Return the (X, Y) coordinate for the center point of the cell that contains the specified text.  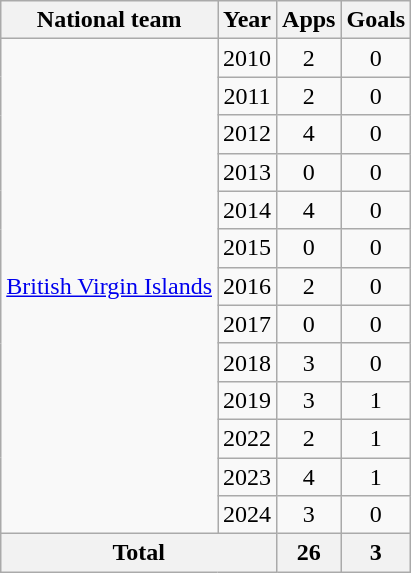
Apps (309, 20)
2019 (248, 400)
2023 (248, 477)
Goals (376, 20)
2013 (248, 172)
2024 (248, 515)
British Virgin Islands (110, 286)
2014 (248, 210)
Total (139, 553)
2018 (248, 362)
2012 (248, 134)
2017 (248, 324)
2015 (248, 248)
Year (248, 20)
26 (309, 553)
2011 (248, 96)
2016 (248, 286)
2022 (248, 438)
2010 (248, 58)
National team (110, 20)
